Extract the (x, y) coordinate from the center of the cell holding the provided text.  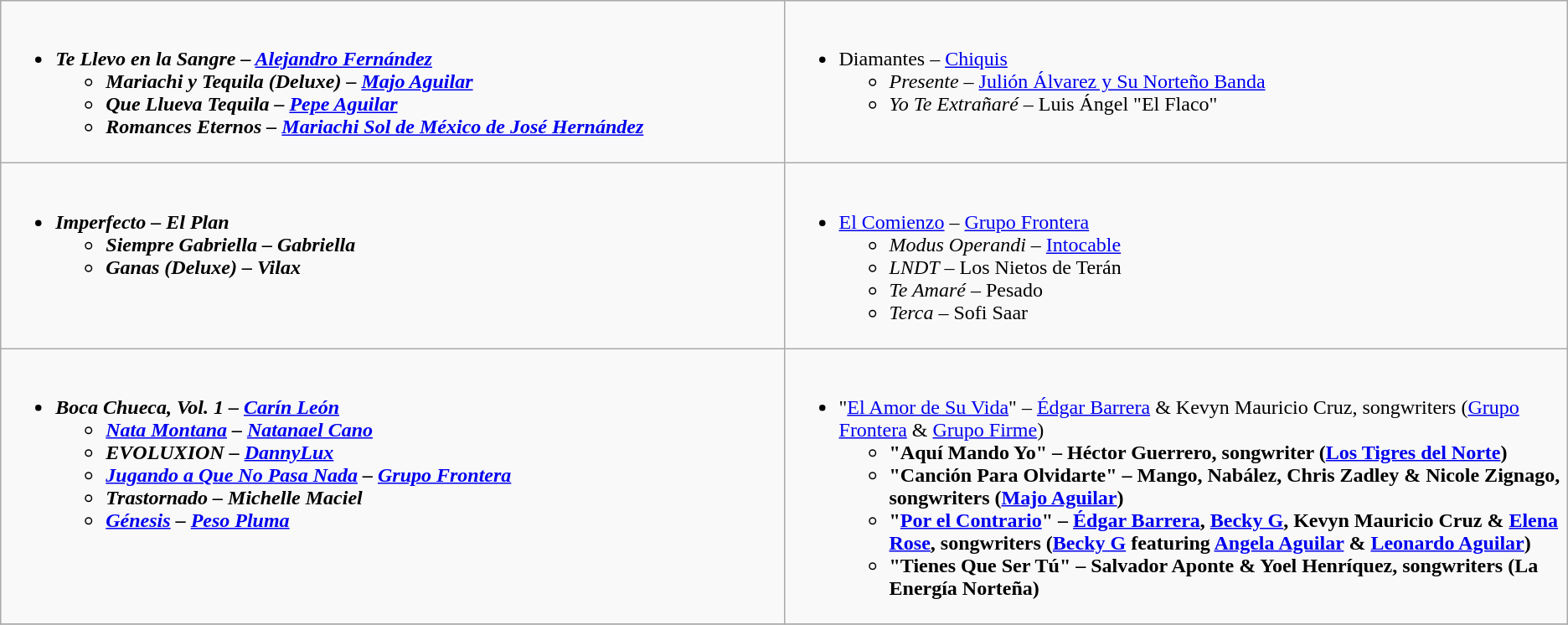
El Comienzo – Grupo FronteraModus Operandi – IntocableLNDT – Los Nietos de TeránTe Amaré – PesadoTerca – Sofi Saar (1176, 256)
Diamantes – ChiquisPresente – Julión Álvarez y Su Norteño BandaYo Te Extrañaré – Luis Ángel "El Flaco" (1176, 82)
Imperfecto – El PlanSiempre Gabriella – GabriellaGanas (Deluxe) – Vilax (392, 256)
